Extract the (x, y) coordinate from the center of the cell holding the provided text.  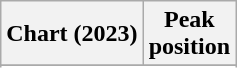
Peakposition (189, 34)
Chart (2023) (72, 34)
